Extract the (X, Y) coordinate from the center of the cell holding the provided text.  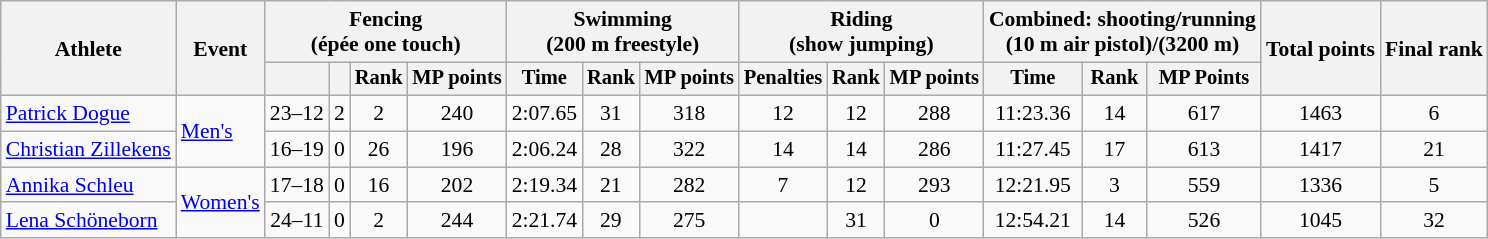
16–19 (297, 150)
275 (690, 221)
322 (690, 150)
288 (934, 114)
Event (220, 48)
Riding(show jumping) (862, 32)
1417 (1320, 150)
202 (456, 185)
Fencing(épée one touch) (386, 32)
Combined: shooting/running(10 m air pistol)/(3200 m) (1122, 32)
28 (611, 150)
Patrick Dogue (88, 114)
282 (690, 185)
2:07.65 (544, 114)
23–12 (297, 114)
2:21.74 (544, 221)
11:27.45 (1033, 150)
2:06.24 (544, 150)
12:54.21 (1033, 221)
16 (379, 185)
Lena Schöneborn (88, 221)
5 (1434, 185)
1045 (1320, 221)
26 (379, 150)
Penalties (783, 79)
196 (456, 150)
29 (611, 221)
3 (1114, 185)
318 (690, 114)
Men's (220, 132)
617 (1204, 114)
Final rank (1434, 48)
Christian Zillekens (88, 150)
12:21.95 (1033, 185)
7 (783, 185)
286 (934, 150)
1463 (1320, 114)
Athlete (88, 48)
2:19.34 (544, 185)
Swimming(200 m freestyle) (623, 32)
24–11 (297, 221)
32 (1434, 221)
613 (1204, 150)
11:23.36 (1033, 114)
Total points (1320, 48)
244 (456, 221)
526 (1204, 221)
559 (1204, 185)
6 (1434, 114)
Annika Schleu (88, 185)
Women's (220, 202)
17–18 (297, 185)
MP Points (1204, 79)
240 (456, 114)
293 (934, 185)
1336 (1320, 185)
17 (1114, 150)
